From the cell containing the given text, extract its center point as [X, Y] coordinate. 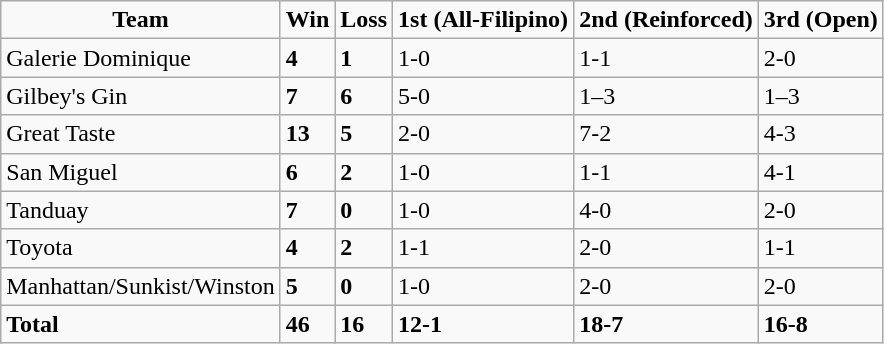
Toyota [140, 248]
46 [308, 324]
Galerie Dominique [140, 58]
Great Taste [140, 134]
4-1 [820, 172]
3rd (Open) [820, 20]
4-3 [820, 134]
Gilbey's Gin [140, 96]
San Miguel [140, 172]
16-8 [820, 324]
Loss [364, 20]
Win [308, 20]
5-0 [484, 96]
Tanduay [140, 210]
13 [308, 134]
2nd (Reinforced) [666, 20]
Team [140, 20]
18-7 [666, 324]
1 [364, 58]
1st (All-Filipino) [484, 20]
4-0 [666, 210]
16 [364, 324]
Total [140, 324]
7-2 [666, 134]
Manhattan/Sunkist/Winston [140, 286]
12-1 [484, 324]
